Return the (X, Y) coordinate for the center point of the cell that contains the specified text.  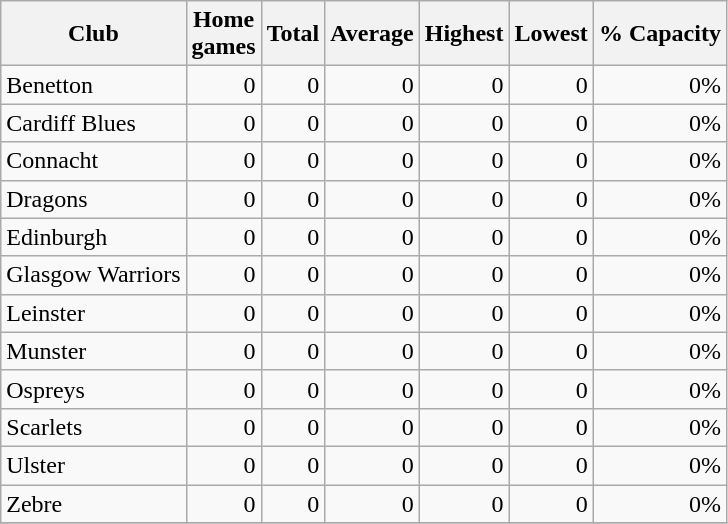
Lowest (551, 34)
Munster (94, 351)
Highest (464, 34)
Club (94, 34)
Connacht (94, 161)
Leinster (94, 313)
Homegames (224, 34)
Average (372, 34)
% Capacity (660, 34)
Edinburgh (94, 237)
Cardiff Blues (94, 123)
Ospreys (94, 389)
Scarlets (94, 427)
Glasgow Warriors (94, 275)
Benetton (94, 85)
Zebre (94, 503)
Ulster (94, 465)
Dragons (94, 199)
Total (293, 34)
